Return (x, y) of the center of cell containing provided text 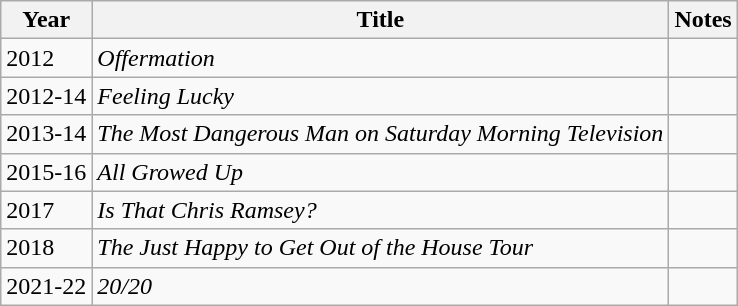
Notes (703, 20)
2012 (46, 58)
2018 (46, 248)
Year (46, 20)
2012-14 (46, 96)
Feeling Lucky (380, 96)
2017 (46, 210)
2015-16 (46, 172)
All Growed Up (380, 172)
Is That Chris Ramsey? (380, 210)
The Just Happy to Get Out of the House Tour (380, 248)
20/20 (380, 286)
2021-22 (46, 286)
Offermation (380, 58)
The Most Dangerous Man on Saturday Morning Television (380, 134)
Title (380, 20)
2013-14 (46, 134)
